Scan for the cell matching the given text and deliver its (x, y) coordinate at center. 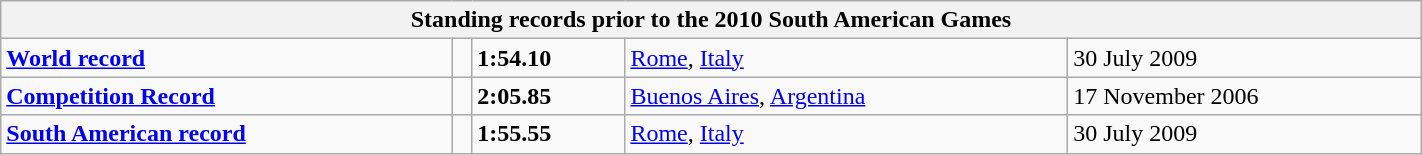
Standing records prior to the 2010 South American Games (711, 20)
South American record (226, 134)
1:55.55 (548, 134)
1:54.10 (548, 58)
17 November 2006 (1245, 96)
World record (226, 58)
Competition Record (226, 96)
Buenos Aires, Argentina (846, 96)
2:05.85 (548, 96)
